For the text-containing cell, return its midpoint in [X, Y] coordinate format. 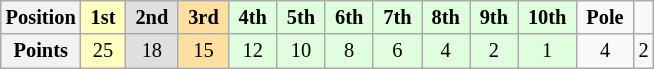
4th [253, 17]
9th [494, 17]
7th [397, 17]
3rd [203, 17]
8 [349, 51]
25 [104, 51]
10th [547, 17]
10 [301, 51]
5th [301, 17]
1 [547, 51]
12 [253, 51]
6 [397, 51]
8th [446, 17]
1st [104, 17]
2nd [152, 17]
6th [349, 17]
18 [152, 51]
Position [41, 17]
Pole [604, 17]
Points [41, 51]
15 [203, 51]
